Return [X, Y] of the center of cell containing provided text 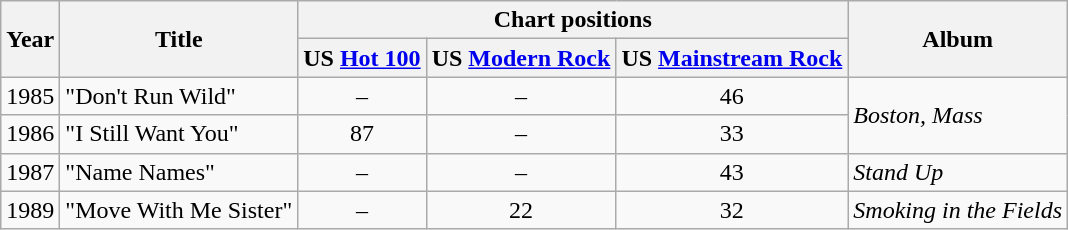
"Name Names" [179, 172]
1987 [30, 172]
"I Still Want You" [179, 134]
32 [732, 210]
1989 [30, 210]
"Don't Run Wild" [179, 96]
US Hot 100 [362, 58]
1985 [30, 96]
43 [732, 172]
Title [179, 39]
"Move With Me Sister" [179, 210]
87 [362, 134]
46 [732, 96]
Album [958, 39]
Boston, Mass [958, 115]
Stand Up [958, 172]
22 [521, 210]
US Mainstream Rock [732, 58]
1986 [30, 134]
33 [732, 134]
Year [30, 39]
Chart positions [573, 20]
Smoking in the Fields [958, 210]
US Modern Rock [521, 58]
